Return the (x, y) coordinate for the center point of the cell that contains the specified text.  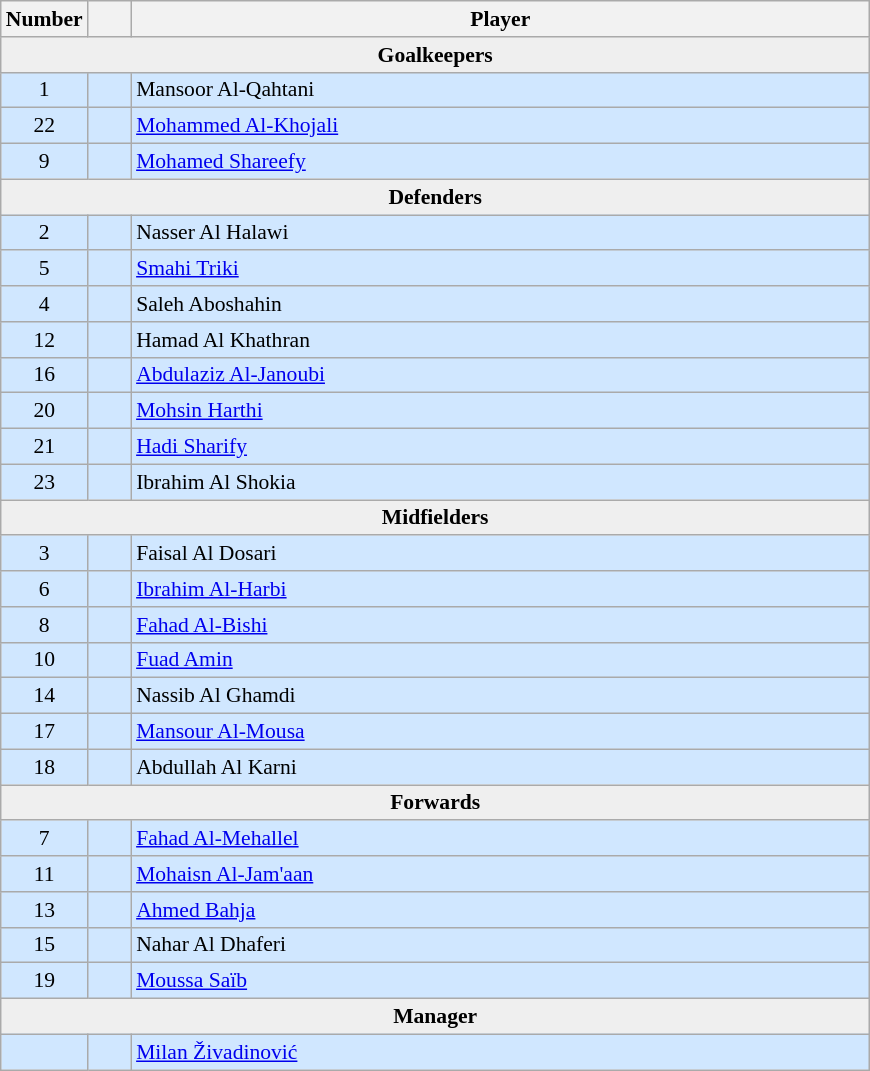
Faisal Al Dosari (500, 554)
Nahar Al Dhaferi (500, 945)
Mohammed Al-Khojali (500, 126)
Smahi Triki (500, 269)
9 (44, 162)
Abdullah Al Karni (500, 767)
Nasser Al Halawi (500, 233)
Ahmed Bahja (500, 910)
Moussa Saïb (500, 981)
Hamad Al Khathran (500, 340)
13 (44, 910)
7 (44, 839)
15 (44, 945)
Forwards (436, 803)
Mohamed Shareefy (500, 162)
8 (44, 625)
16 (44, 375)
20 (44, 411)
Mohsin Harthi (500, 411)
Hadi Sharify (500, 447)
3 (44, 554)
19 (44, 981)
Saleh Aboshahin (500, 304)
Defenders (436, 197)
Goalkeepers (436, 55)
Ibrahim Al-Harbi (500, 589)
Manager (436, 1017)
6 (44, 589)
11 (44, 874)
1 (44, 90)
Mansour Al-Mousa (500, 732)
Abdulaziz Al-Janoubi (500, 375)
Nassib Al Ghamdi (500, 696)
12 (44, 340)
10 (44, 660)
18 (44, 767)
21 (44, 447)
Fahad Al-Mehallel (500, 839)
Milan Živadinović (500, 1052)
Fahad Al-Bishi (500, 625)
17 (44, 732)
Player (500, 19)
Number (44, 19)
23 (44, 482)
5 (44, 269)
Mansoor Al-Qahtani (500, 90)
22 (44, 126)
Midfielders (436, 518)
14 (44, 696)
Mohaisn Al-Jam'aan (500, 874)
2 (44, 233)
Ibrahim Al Shokia (500, 482)
Fuad Amin (500, 660)
4 (44, 304)
